Provide the [X, Y] coordinate of the cell's center where the given text is located.  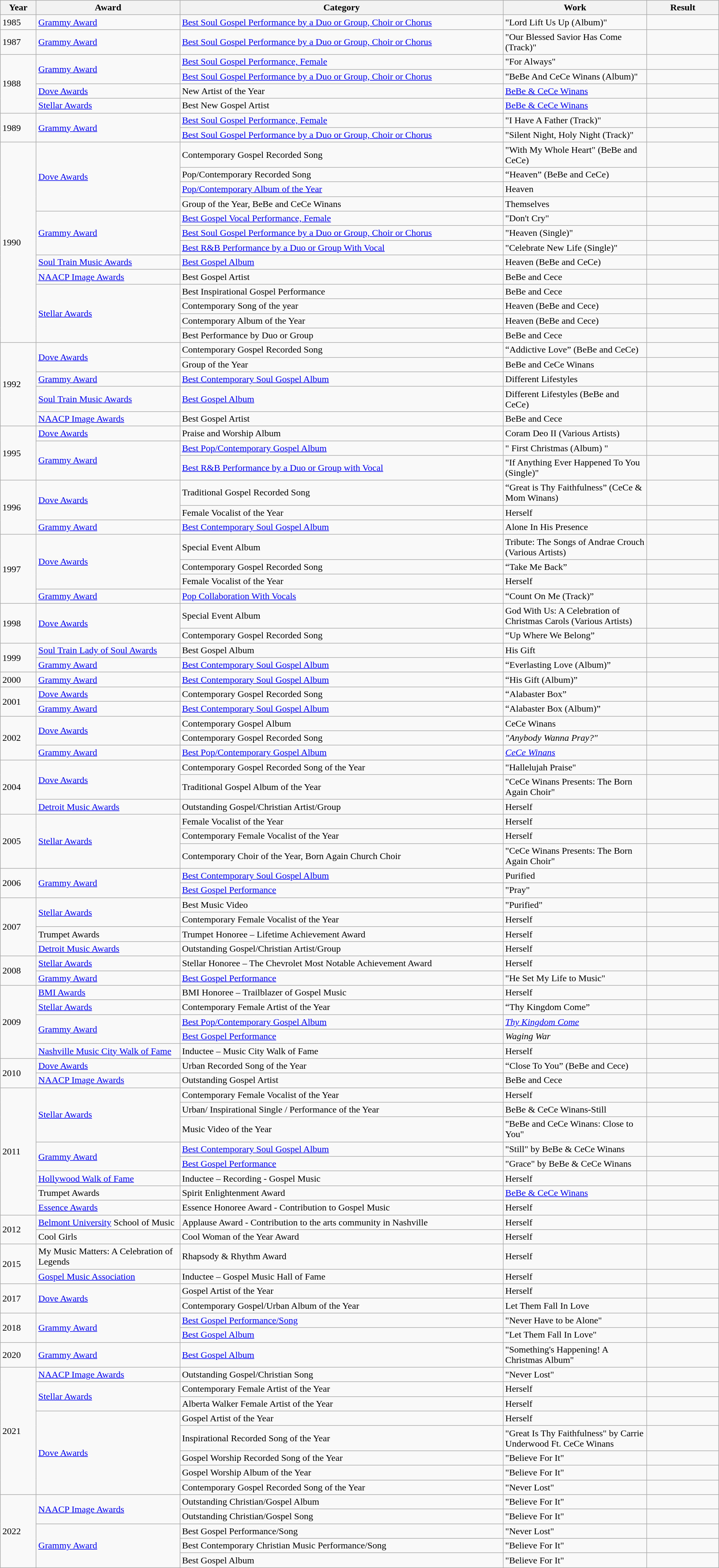
2009 [18, 1022]
Inductee – Recording - Gospel Music [341, 1178]
Thy Kingdom Come [575, 1022]
1995 [18, 453]
Heaven (BeBe and CeCe) [575, 262]
"Great Is Thy Faithfulness" by Carrie Underwood Ft. CeCe Winans [575, 1438]
2018 [18, 1328]
“Up Where We Belong” [575, 636]
BeBe & CeCe Winans-Still [575, 1109]
Essence Awards [108, 1207]
1999 [18, 657]
Different Lifestyles (BeBe and CeCe) [575, 399]
Gospel Worship Recorded Song of the Year [341, 1458]
Contemporary Gospel/Urban Album of the Year [341, 1306]
Praise and Worship Album [341, 433]
Waging War [575, 1037]
Pop/Contemporary Album of the Year [341, 189]
“Addictive Love” (BeBe and CeCe) [575, 350]
Category [341, 8]
Best Music Video [341, 905]
"Silent Night, Holy Night (Track)" [575, 135]
2012 [18, 1230]
BeBe and CeCe Winans [575, 364]
2010 [18, 1073]
Tribute: The Songs of Andrae Crouch (Various Artists) [575, 547]
2008 [18, 970]
1998 [18, 623]
Hollywood Walk of Fame [108, 1178]
"Still" by BeBe & CeCe Winans [575, 1149]
BMI Honoree – Trailblazer of Gospel Music [341, 993]
Outstanding Christian/Gospel Song [341, 1517]
"Lord Lift Us Up (Album)" [575, 22]
2002 [18, 738]
"Grace" by BeBe & CeCe Winans [575, 1164]
Group of the Year [341, 364]
Outstanding Gospel/Christian Song [341, 1374]
1990 [18, 242]
Cool Woman of the Year Award [341, 1237]
His Gift [575, 650]
Trumpet Honoree – Lifetime Achievement Award [341, 934]
Pop/Contemporary Recorded Song [341, 174]
Belmont University School of Music [108, 1222]
“Take Me Back” [575, 567]
"Hallelujah Praise" [575, 767]
Gospel Worship Album of the Year [341, 1472]
2021 [18, 1431]
"He Set My Life to Music" [575, 978]
2004 [18, 787]
Contemporary Song of the year [341, 306]
“Count On Me (Track)” [575, 596]
1988 [18, 84]
"Don't Cry" [575, 219]
Gospel Music Association [108, 1277]
Contemporary Album of the Year [341, 321]
"Pray" [575, 890]
2011 [18, 1151]
"Let Them Fall In Love" [575, 1335]
Inspirational Recorded Song of the Year [341, 1438]
Best R&B Performance by a Duo or Group With Vocal [341, 248]
2015 [18, 1264]
Year [18, 8]
Outstanding Gospel Artist [341, 1080]
“Great is Thy Faithfulness” (CeCe & Mom Winans) [575, 493]
"Anybody Wanna Pray?" [575, 738]
Purified [575, 876]
2007 [18, 927]
God With Us: A Celebration of Christmas Carols (Various Artists) [575, 616]
Alberta Walker Female Artist of the Year [341, 1404]
Music Video of the Year [341, 1129]
"Heaven (Single)" [575, 233]
Best New Gospel Artist [341, 106]
Cool Girls [108, 1237]
Themselves [575, 204]
Applause Award - Contribution to the arts community in Nashville [341, 1222]
"Purified" [575, 905]
Best Gospel Vocal Performance, Female [341, 219]
"Something's Happening! A Christmas Album" [575, 1355]
My Music Matters: A Celebration of Legends [108, 1257]
Stellar Honoree – The Chevrolet Most Notable Achievement Award [341, 963]
Contemporary Gospel Album [341, 723]
2017 [18, 1298]
“Thy Kingdom Come” [575, 1007]
1996 [18, 508]
2005 [18, 841]
"With My Whole Heart" (BeBe and CeCe) [575, 154]
Traditional Gospel Recorded Song [341, 493]
Group of the Year, BeBe and CeCe Winans [341, 204]
Result [683, 8]
Best Performance by Duo or Group [341, 335]
"Never Have to be Alone" [575, 1320]
Urban Recorded Song of the Year [341, 1066]
1985 [18, 22]
“Everlasting Love (Album)” [575, 665]
Rhapsody & Rhythm Award [341, 1257]
"If Anything Ever Happened To You (Single)" [575, 468]
"BeBe And CeCe Winans (Album)" [575, 76]
2022 [18, 1531]
Best Inspirational Gospel Performance [341, 291]
Coram Deo II (Various Artists) [575, 433]
“Alabaster Box (Album)” [575, 709]
"Our Blessed Savior Has Come (Track)" [575, 42]
Work [575, 8]
1992 [18, 384]
Soul Train Lady of Soul Awards [108, 650]
1987 [18, 42]
Best R&B Performance by a Duo or Group with Vocal [341, 468]
Alone In His Presence [575, 527]
Let Them Fall In Love [575, 1306]
Nashville Music City Walk of Fame [108, 1051]
1997 [18, 569]
Different Lifestyles [575, 379]
1989 [18, 127]
Contemporary Choir of the Year, Born Again Church Choir [341, 856]
Best Contemporary Christian Music Performance/Song [341, 1546]
“His Gift (Album)” [575, 679]
Outstanding Christian/Gospel Album [341, 1502]
Pop Collaboration With Vocals [341, 596]
Inductee – Gospel Music Hall of Fame [341, 1277]
"For Always" [575, 62]
“Close To You” (BeBe and Cece) [575, 1066]
2020 [18, 1355]
“Alabaster Box” [575, 694]
Inductee – Music City Walk of Fame [341, 1051]
"I Have A Father (Track)" [575, 120]
2000 [18, 679]
2006 [18, 883]
New Artist of the Year [341, 91]
BMI Awards [108, 993]
Essence Honoree Award - Contribution to Gospel Music [341, 1207]
"Celebrate New Life (Single)" [575, 248]
Traditional Gospel Album of the Year [341, 787]
"BeBe and CeCe Winans: Close to You" [575, 1129]
2001 [18, 701]
Urban/ Inspirational Single / Performance of the Year [341, 1109]
Heaven [575, 189]
Spirit Enlightenment Award [341, 1193]
Award [108, 8]
" First Christmas (Album) " [575, 448]
“Heaven” (BeBe and CeCe) [575, 174]
